For the text-containing cell, return its midpoint in [x, y] coordinate format. 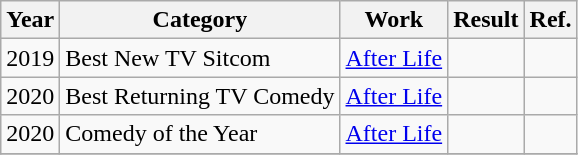
Category [200, 20]
Comedy of the Year [200, 134]
Ref. [550, 20]
Result [486, 20]
Best New TV Sitcom [200, 58]
Best Returning TV Comedy [200, 96]
Work [394, 20]
2019 [30, 58]
Year [30, 20]
